Return [X, Y] of the center of cell containing provided text 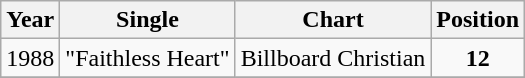
1988 [30, 58]
Position [478, 20]
"Faithless Heart" [148, 58]
Year [30, 20]
Billboard Christian [333, 58]
12 [478, 58]
Chart [333, 20]
Single [148, 20]
